For the text-containing cell, return its midpoint in [x, y] coordinate format. 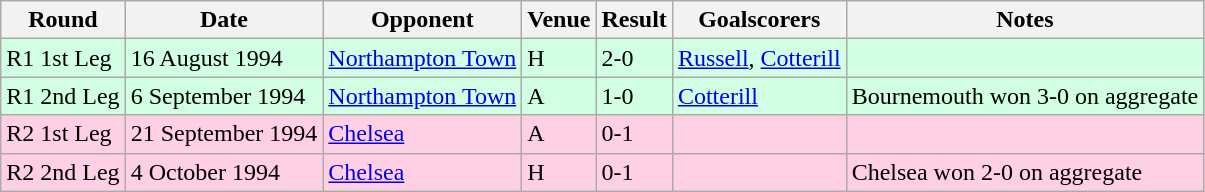
Venue [559, 20]
Round [63, 20]
Date [224, 20]
Cotterill [759, 96]
R1 2nd Leg [63, 96]
Bournemouth won 3-0 on aggregate [1025, 96]
Opponent [422, 20]
Notes [1025, 20]
Result [634, 20]
6 September 1994 [224, 96]
R1 1st Leg [63, 58]
Chelsea won 2-0 on aggregate [1025, 172]
21 September 1994 [224, 134]
R2 1st Leg [63, 134]
16 August 1994 [224, 58]
2-0 [634, 58]
Russell, Cotterill [759, 58]
Goalscorers [759, 20]
1-0 [634, 96]
4 October 1994 [224, 172]
R2 2nd Leg [63, 172]
